Find where the given text appears and provide that cell's center as (X, Y) coordinate. 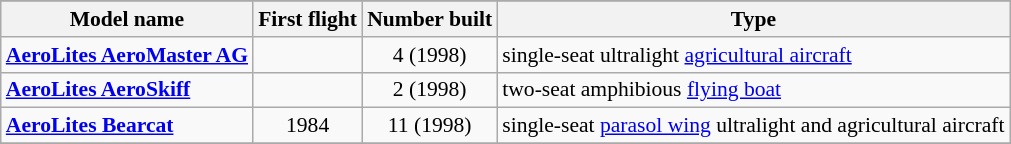
AeroLites Bearcat (127, 126)
11 (1998) (430, 126)
AeroLites AeroSkiff (127, 90)
single-seat ultralight agricultural aircraft (753, 55)
AeroLites AeroMaster AG (127, 55)
Number built (430, 19)
First flight (308, 19)
Model name (127, 19)
two-seat amphibious flying boat (753, 90)
Type (753, 19)
4 (1998) (430, 55)
single-seat parasol wing ultralight and agricultural aircraft (753, 126)
1984 (308, 126)
2 (1998) (430, 90)
